Provide the (X, Y) coordinate of the cell's center where the given text is located.  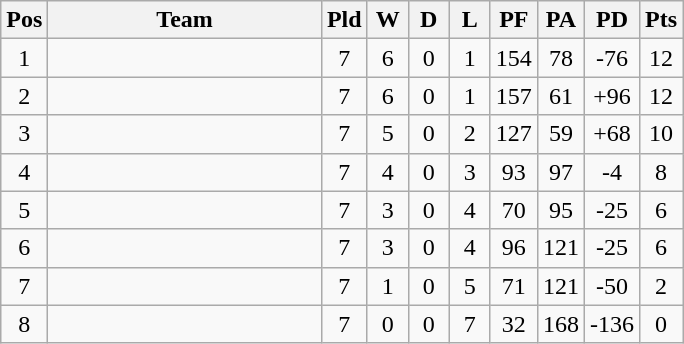
97 (560, 172)
10 (660, 134)
W (388, 20)
32 (514, 324)
93 (514, 172)
-136 (612, 324)
-4 (612, 172)
Pld (344, 20)
+96 (612, 96)
PD (612, 20)
PF (514, 20)
95 (560, 210)
PA (560, 20)
+68 (612, 134)
96 (514, 248)
59 (560, 134)
70 (514, 210)
61 (560, 96)
Pts (660, 20)
127 (514, 134)
157 (514, 96)
Team (185, 20)
154 (514, 58)
-50 (612, 286)
168 (560, 324)
Pos (24, 20)
71 (514, 286)
-76 (612, 58)
78 (560, 58)
D (428, 20)
L (470, 20)
